Search for the cell housing the specified text and yield its (X, Y) center coordinate. 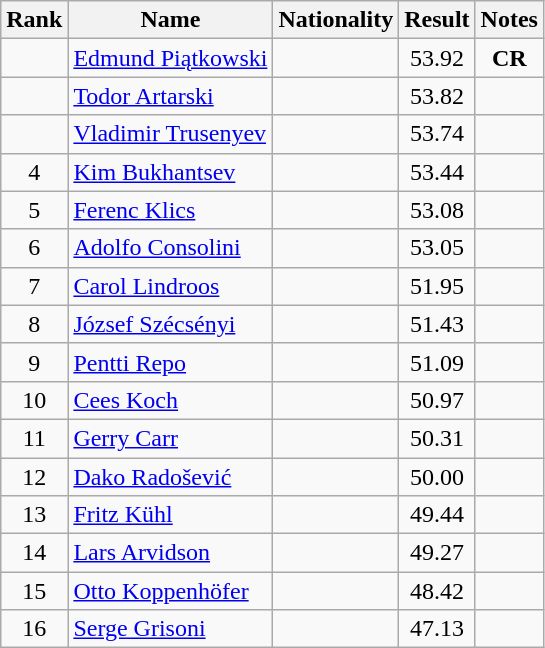
Cees Koch (170, 400)
49.44 (437, 515)
CR (509, 58)
Fritz Kühl (170, 515)
4 (34, 172)
53.05 (437, 248)
10 (34, 400)
Gerry Carr (170, 438)
6 (34, 248)
14 (34, 553)
Adolfo Consolini (170, 248)
15 (34, 591)
Edmund Piątkowski (170, 58)
53.08 (437, 210)
47.13 (437, 629)
Notes (509, 20)
Nationality (336, 20)
51.95 (437, 286)
50.31 (437, 438)
16 (34, 629)
7 (34, 286)
Name (170, 20)
49.27 (437, 553)
Dako Radošević (170, 477)
53.44 (437, 172)
Todor Artarski (170, 96)
Pentti Repo (170, 362)
Serge Grisoni (170, 629)
53.82 (437, 96)
Lars Arvidson (170, 553)
Vladimir Trusenyev (170, 134)
Carol Lindroos (170, 286)
Ferenc Klics (170, 210)
51.09 (437, 362)
Result (437, 20)
50.00 (437, 477)
12 (34, 477)
5 (34, 210)
53.74 (437, 134)
Otto Koppenhöfer (170, 591)
53.92 (437, 58)
8 (34, 324)
József Szécsényi (170, 324)
Rank (34, 20)
51.43 (437, 324)
11 (34, 438)
50.97 (437, 400)
48.42 (437, 591)
9 (34, 362)
13 (34, 515)
Kim Bukhantsev (170, 172)
